From the cell containing the given text, extract its center point as [X, Y] coordinate. 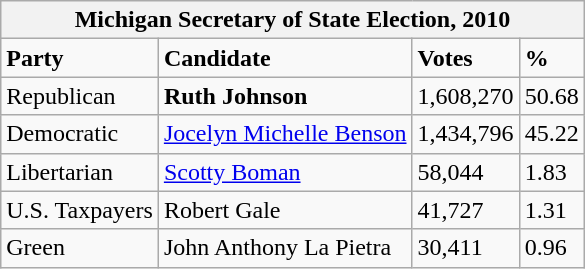
Party [80, 58]
41,727 [466, 210]
Robert Gale [285, 210]
% [552, 58]
30,411 [466, 248]
Scotty Boman [285, 172]
0.96 [552, 248]
1.31 [552, 210]
John Anthony La Pietra [285, 248]
1.83 [552, 172]
Michigan Secretary of State Election, 2010 [292, 20]
Republican [80, 96]
Votes [466, 58]
1,608,270 [466, 96]
50.68 [552, 96]
1,434,796 [466, 134]
Candidate [285, 58]
58,044 [466, 172]
Green [80, 248]
Jocelyn Michelle Benson [285, 134]
Democratic [80, 134]
Ruth Johnson [285, 96]
45.22 [552, 134]
Libertarian [80, 172]
U.S. Taxpayers [80, 210]
